Locate the cell with the specified text and output its [X, Y] center coordinate. 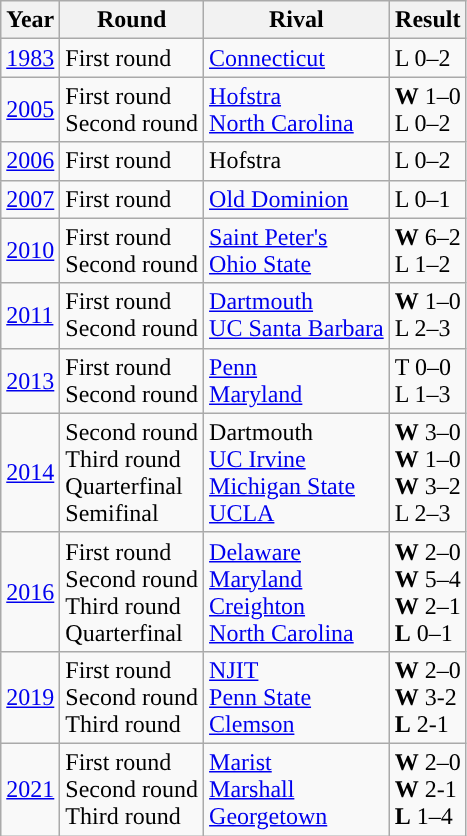
2011 [30, 316]
PennMaryland [297, 380]
W 3–0W 1–0W 3–2L 2–3 [428, 472]
Old Dominion [297, 199]
2010 [30, 250]
First roundSecond roundThird roundQuarterfinal [132, 592]
W 2–0W 5–4W 2–1L 0–1 [428, 592]
Rival [297, 20]
W 2–0W 2-1 L 1–4 [428, 789]
T 0–0 L 1–3 [428, 380]
Connecticut [297, 58]
2006 [30, 161]
Result [428, 20]
MaristMarshallGeorgetown [297, 789]
HofstraNorth Carolina [297, 110]
1983 [30, 58]
Round [132, 20]
W 6–2L 1–2 [428, 250]
2014 [30, 472]
2021 [30, 789]
Second roundThird roundQuarterfinalSemifinal [132, 472]
Saint Peter'sOhio State [297, 250]
2005 [30, 110]
2007 [30, 199]
Year [30, 20]
W 1–0 L 0–2 [428, 110]
W 1–0L 2–3 [428, 316]
DartmouthUC IrvineMichigan StateUCLA [297, 472]
DelawareMarylandCreightonNorth Carolina [297, 592]
2013 [30, 380]
2016 [30, 592]
W 2–0W 3-2 L 2-1 [428, 697]
L 0–1 [428, 199]
Hofstra [297, 161]
2019 [30, 697]
DartmouthUC Santa Barbara [297, 316]
NJITPenn StateClemson [297, 697]
